Determine the (x, y) coordinate at the center of the cell enclosing the given text.  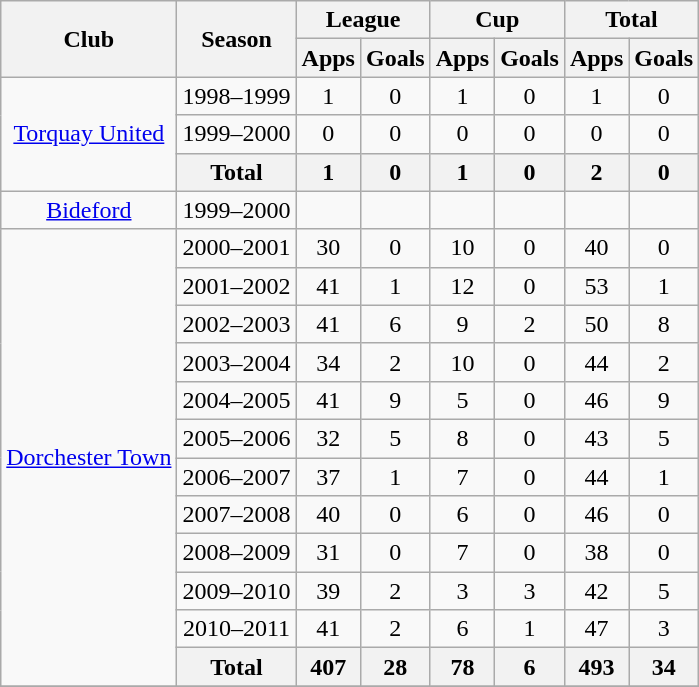
32 (328, 438)
30 (328, 248)
2000–2001 (236, 248)
43 (596, 438)
37 (328, 477)
Cup (497, 20)
2005–2006 (236, 438)
2002–2003 (236, 324)
Dorchester Town (89, 458)
78 (462, 667)
38 (596, 553)
407 (328, 667)
1998–1999 (236, 96)
493 (596, 667)
2006–2007 (236, 477)
2007–2008 (236, 515)
Bideford (89, 210)
28 (395, 667)
Club (89, 39)
2009–2010 (236, 591)
2010–2011 (236, 629)
47 (596, 629)
50 (596, 324)
2008–2009 (236, 553)
2004–2005 (236, 400)
12 (462, 286)
53 (596, 286)
31 (328, 553)
39 (328, 591)
Season (236, 39)
42 (596, 591)
League (363, 20)
2001–2002 (236, 286)
Torquay United (89, 134)
2003–2004 (236, 362)
